Determine the [x, y] coordinate at the center of the cell enclosing the given text.  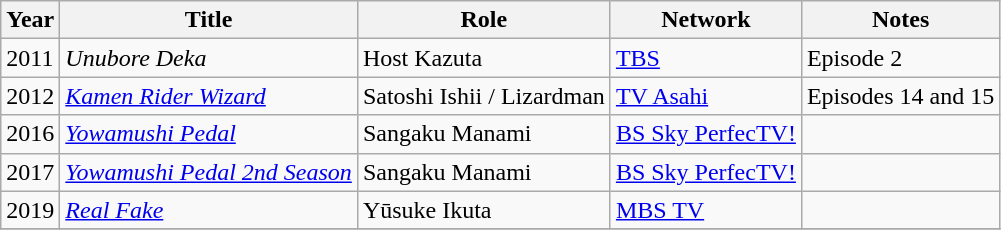
2019 [30, 210]
TBS [706, 58]
Episodes 14 and 15 [900, 96]
Real Fake [209, 210]
Notes [900, 20]
Kamen Rider Wizard [209, 96]
Satoshi Ishii / Lizardman [484, 96]
2012 [30, 96]
Network [706, 20]
2017 [30, 172]
2011 [30, 58]
Unubore Deka [209, 58]
Year [30, 20]
Episode 2 [900, 58]
Host Kazuta [484, 58]
Yowamushi Pedal [209, 134]
TV Asahi [706, 96]
Role [484, 20]
Yūsuke Ikuta [484, 210]
Yowamushi Pedal 2nd Season [209, 172]
Title [209, 20]
MBS TV [706, 210]
2016 [30, 134]
